Capture the cell that displays the provided text and extract its (x, y) central coordinate. 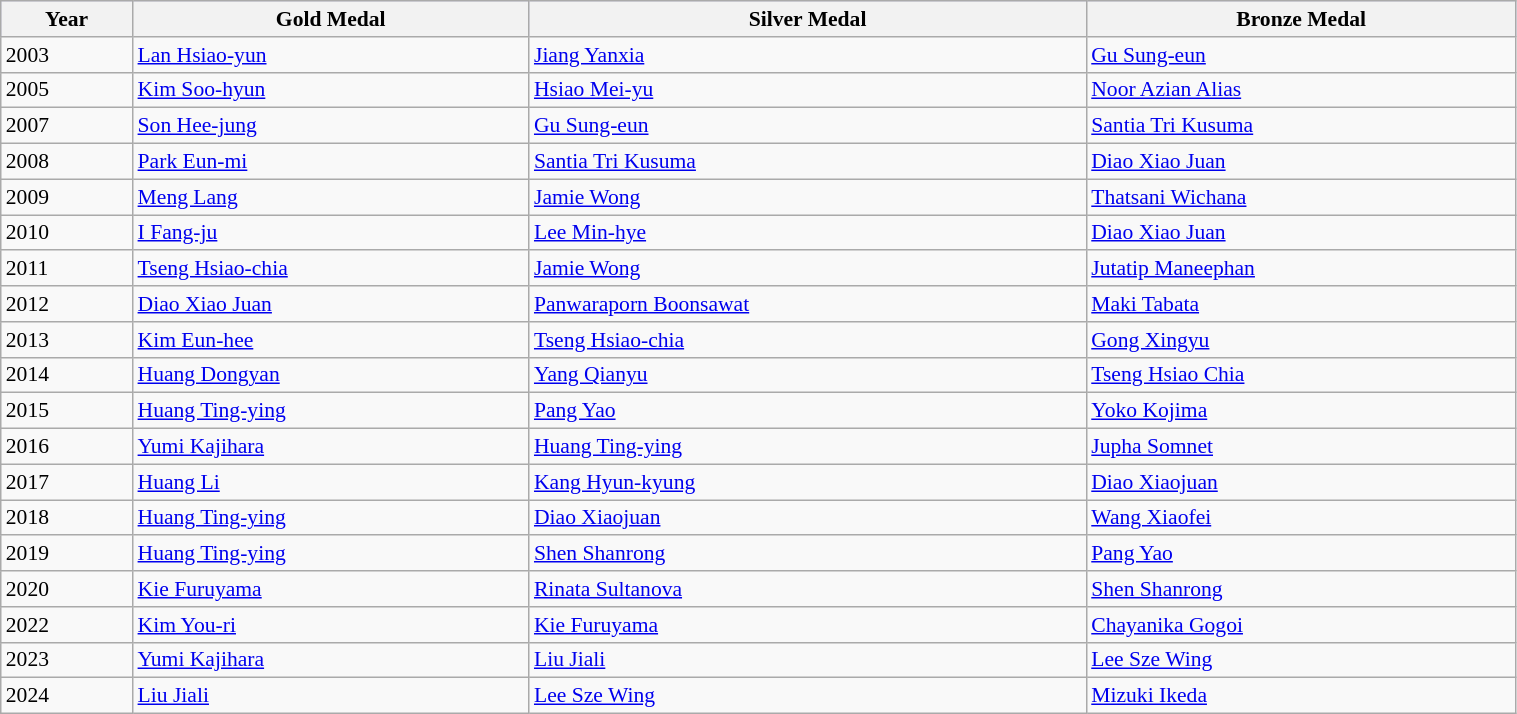
2017 (67, 482)
2023 (67, 660)
2018 (67, 518)
Kim You-ri (331, 625)
Rinata Sultanova (808, 589)
2007 (67, 126)
2022 (67, 625)
I Fang-ju (331, 233)
2003 (67, 55)
2020 (67, 589)
2009 (67, 197)
2010 (67, 233)
2012 (67, 304)
Kang Hyun-kyung (808, 482)
Mizuki Ikeda (1301, 696)
Bronze Medal (1301, 19)
Noor Azian Alias (1301, 90)
Jutatip Maneephan (1301, 269)
Maki Tabata (1301, 304)
Year (67, 19)
Son Hee-jung (331, 126)
Huang Dongyan (331, 375)
Wang Xiaofei (1301, 518)
Gong Xingyu (1301, 340)
Yoko Kojima (1301, 411)
2019 (67, 554)
Chayanika Gogoi (1301, 625)
Yang Qianyu (808, 375)
Meng Lang (331, 197)
Hsiao Mei-yu (808, 90)
Tseng Hsiao Chia (1301, 375)
Kim Soo-hyun (331, 90)
Huang Li (331, 482)
2024 (67, 696)
2008 (67, 162)
Lee Min-hye (808, 233)
2015 (67, 411)
2005 (67, 90)
Kim Eun-hee (331, 340)
Park Eun-mi (331, 162)
Jupha Somnet (1301, 447)
Gold Medal (331, 19)
2014 (67, 375)
2013 (67, 340)
2016 (67, 447)
Lan Hsiao-yun (331, 55)
Silver Medal (808, 19)
Panwaraporn Boonsawat (808, 304)
Thatsani Wichana (1301, 197)
Jiang Yanxia (808, 55)
2011 (67, 269)
